Provide the (x, y) coordinate of the cell's center where the given text is located.  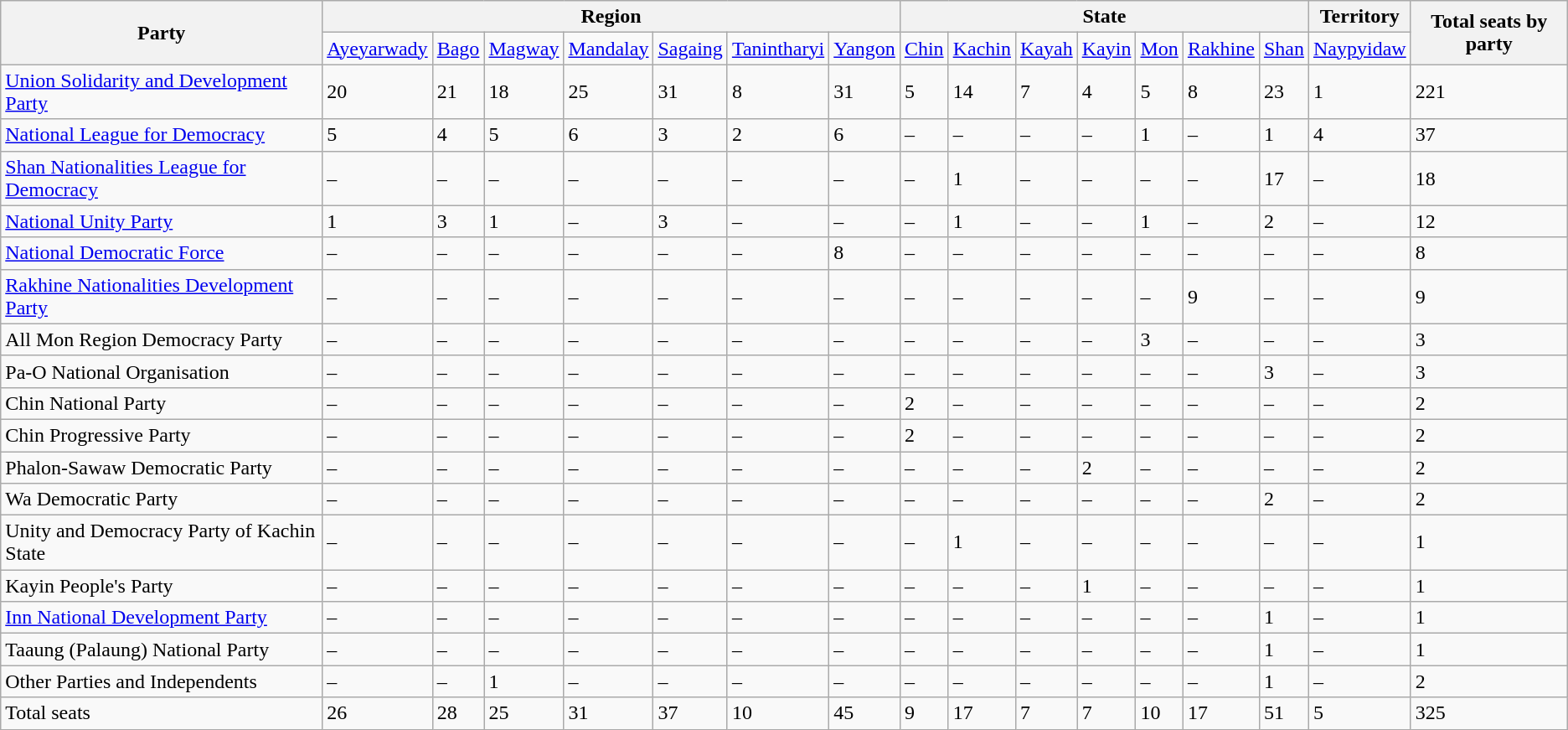
Chin (924, 49)
Inn National Development Party (162, 618)
Kayah (1046, 49)
National Democratic Force (162, 253)
14 (982, 92)
23 (1283, 92)
Yangon (864, 49)
Party (162, 33)
45 (864, 713)
325 (1489, 713)
Magway (524, 49)
All Mon Region Democracy Party (162, 339)
12 (1489, 221)
Mon (1159, 49)
Pa-O National Organisation (162, 371)
Rakhine (1221, 49)
Chin Progressive Party (162, 435)
Tanintharyi (777, 49)
Kayin People's Party (162, 586)
Total seats by party (1489, 33)
51 (1283, 713)
National League for Democracy (162, 135)
Sagaing (690, 49)
Kachin (982, 49)
Union Solidarity and Development Party (162, 92)
State (1104, 17)
Rakhine Nationalities Development Party (162, 297)
Chin National Party (162, 403)
National Unity Party (162, 221)
Phalon-Sawaw Democratic Party (162, 467)
Bago (458, 49)
Ayeyarwady (377, 49)
Region (611, 17)
Mandalay (608, 49)
26 (377, 713)
Shan (1283, 49)
Shan Nationalities League for Democracy (162, 178)
Naypyidaw (1359, 49)
Wa Democratic Party (162, 500)
221 (1489, 92)
Other Parties and Independents (162, 681)
21 (458, 92)
28 (458, 713)
20 (377, 92)
Kayin (1106, 49)
Unity and Democracy Party of Kachin State (162, 543)
Territory (1359, 17)
Total seats (162, 713)
Taaung (Palaung) National Party (162, 650)
